Provide the [x, y] coordinate of the cell's center where the given text is located.  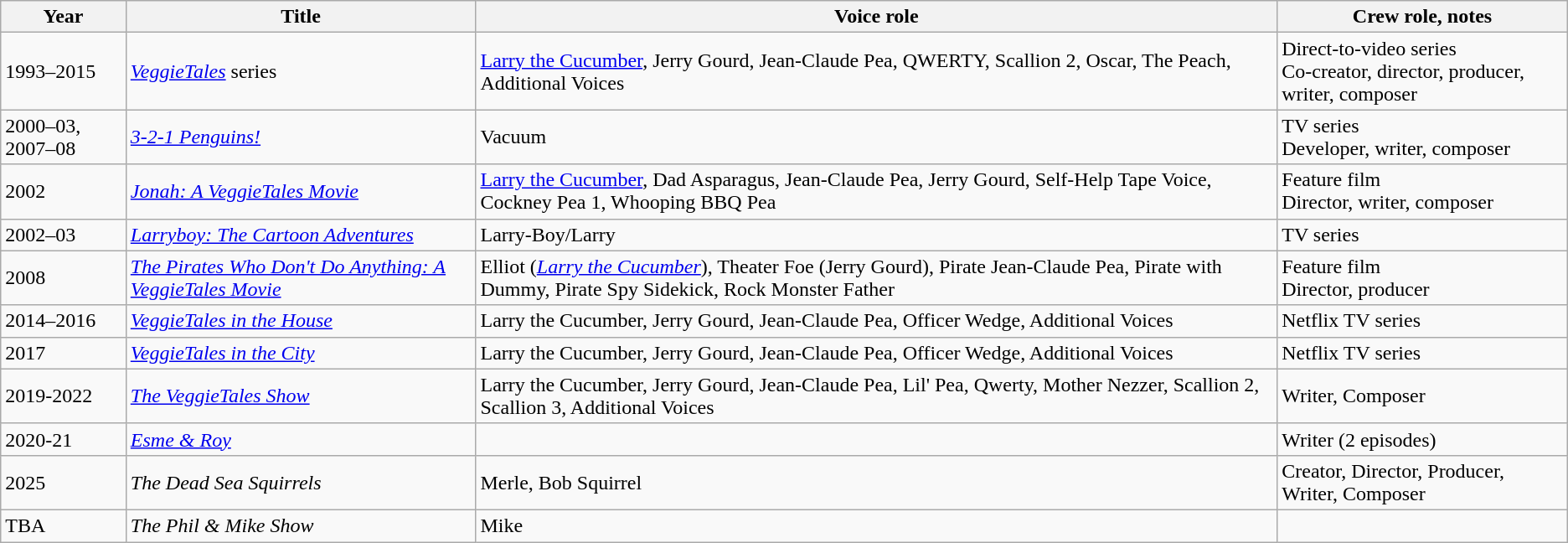
2017 [64, 353]
The Phil & Mike Show [301, 525]
Esme & Roy [301, 439]
Feature filmDirector, producer [1422, 278]
TV series [1422, 235]
VeggieTales in the House [301, 321]
Vacuum [876, 137]
Jonah: A VeggieTales Movie [301, 191]
The Pirates Who Don't Do Anything: A VeggieTales Movie [301, 278]
Larry-Boy/Larry [876, 235]
VeggieTales in the City [301, 353]
Voice role [876, 17]
TV seriesDeveloper, writer, composer [1422, 137]
TBA [64, 525]
The VeggieTales Show [301, 396]
Feature filmDirector, writer, composer [1422, 191]
Writer (2 episodes) [1422, 439]
2014–2016 [64, 321]
Larry the Cucumber, Dad Asparagus, Jean-Claude Pea, Jerry Gourd, Self-Help Tape Voice, Cockney Pea 1, Whooping BBQ Pea [876, 191]
Mike [876, 525]
Larry the Cucumber, Jerry Gourd, Jean-Claude Pea, Lil' Pea, Qwerty, Mother Nezzer, Scallion 2, Scallion 3, Additional Voices [876, 396]
VeggieTales series [301, 71]
Title [301, 17]
2008 [64, 278]
Creator, Director, Producer, Writer, Composer [1422, 483]
Merle, Bob Squirrel [876, 483]
Direct-to-video seriesCo-creator, director, producer, writer, composer [1422, 71]
2002–03 [64, 235]
2019-2022 [64, 396]
Writer, Composer [1422, 396]
2002 [64, 191]
2020-21 [64, 439]
The Dead Sea Squirrels [301, 483]
Year [64, 17]
1993–2015 [64, 71]
Elliot (Larry the Cucumber), Theater Foe (Jerry Gourd), Pirate Jean-Claude Pea, Pirate with Dummy, Pirate Spy Sidekick, Rock Monster Father [876, 278]
3-2-1 Penguins! [301, 137]
Crew role, notes [1422, 17]
2000–03, 2007–08 [64, 137]
Larry the Cucumber, Jerry Gourd, Jean-Claude Pea, QWERTY, Scallion 2, Oscar, The Peach, Additional Voices [876, 71]
2025 [64, 483]
Larryboy: The Cartoon Adventures [301, 235]
